Capture the cell that displays the provided text and extract its [x, y] central coordinate. 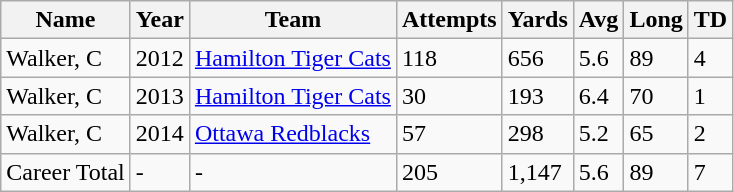
Attempts [449, 20]
57 [449, 134]
193 [538, 96]
7 [710, 172]
Avg [598, 20]
Year [160, 20]
2014 [160, 134]
2 [710, 134]
Team [292, 20]
656 [538, 58]
4 [710, 58]
Ottawa Redblacks [292, 134]
298 [538, 134]
2012 [160, 58]
Long [656, 20]
30 [449, 96]
118 [449, 58]
Name [66, 20]
65 [656, 134]
5.2 [598, 134]
205 [449, 172]
70 [656, 96]
6.4 [598, 96]
TD [710, 20]
1,147 [538, 172]
Career Total [66, 172]
Yards [538, 20]
2013 [160, 96]
1 [710, 96]
